Determine the [X, Y] coordinate at the center of the cell enclosing the given text.  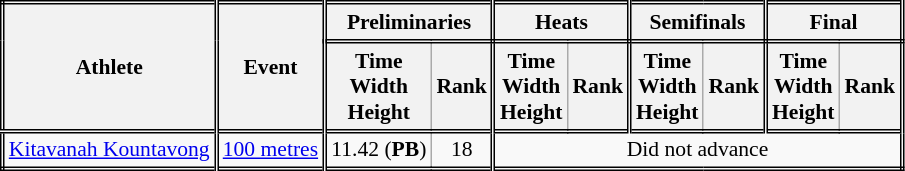
Did not advance [697, 150]
Final [834, 22]
Preliminaries [410, 22]
Event [270, 67]
Heats [561, 22]
11.42 (PB) [378, 150]
Semifinals [697, 22]
Athlete [109, 67]
18 [462, 150]
Kitavanah Kountavong [109, 150]
100 metres [270, 150]
